For the text-containing cell, return its midpoint in [X, Y] coordinate format. 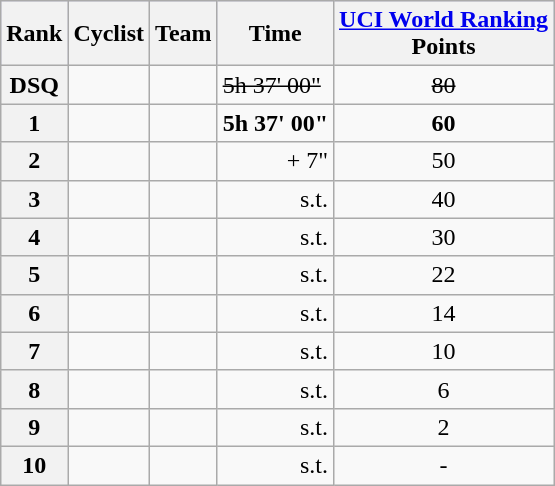
7 [34, 351]
4 [34, 237]
3 [34, 199]
Team [184, 34]
50 [444, 161]
22 [444, 275]
1 [34, 123]
UCI World RankingPoints [444, 34]
80 [444, 85]
14 [444, 313]
Rank [34, 34]
Time [275, 34]
9 [34, 427]
40 [444, 199]
30 [444, 237]
DSQ [34, 85]
- [444, 465]
Cyclist [109, 34]
+ 7" [275, 161]
60 [444, 123]
8 [34, 389]
5 [34, 275]
